Search for the cell housing the specified text and yield its [X, Y] center coordinate. 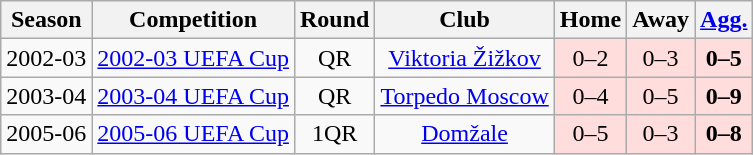
0–9 [724, 96]
0–4 [590, 96]
Viktoria Žižkov [464, 58]
2005-06 UEFA Cup [194, 134]
Domžale [464, 134]
Torpedo Moscow [464, 96]
1QR [334, 134]
Club [464, 20]
2003-04 UEFA Cup [194, 96]
Round [334, 20]
2002-03 [46, 58]
0–2 [590, 58]
Season [46, 20]
0–8 [724, 134]
Away [661, 20]
Home [590, 20]
2005-06 [46, 134]
2002-03 UEFA Cup [194, 58]
Agg. [724, 20]
2003-04 [46, 96]
Competition [194, 20]
